Provide the (x, y) coordinate of the cell's center where the given text is located.  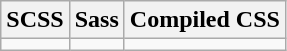
Compiled CSS (204, 20)
SCSS (35, 20)
Sass (96, 20)
